Identify which cell holds the provided text, then report its [X, Y] central coordinate. 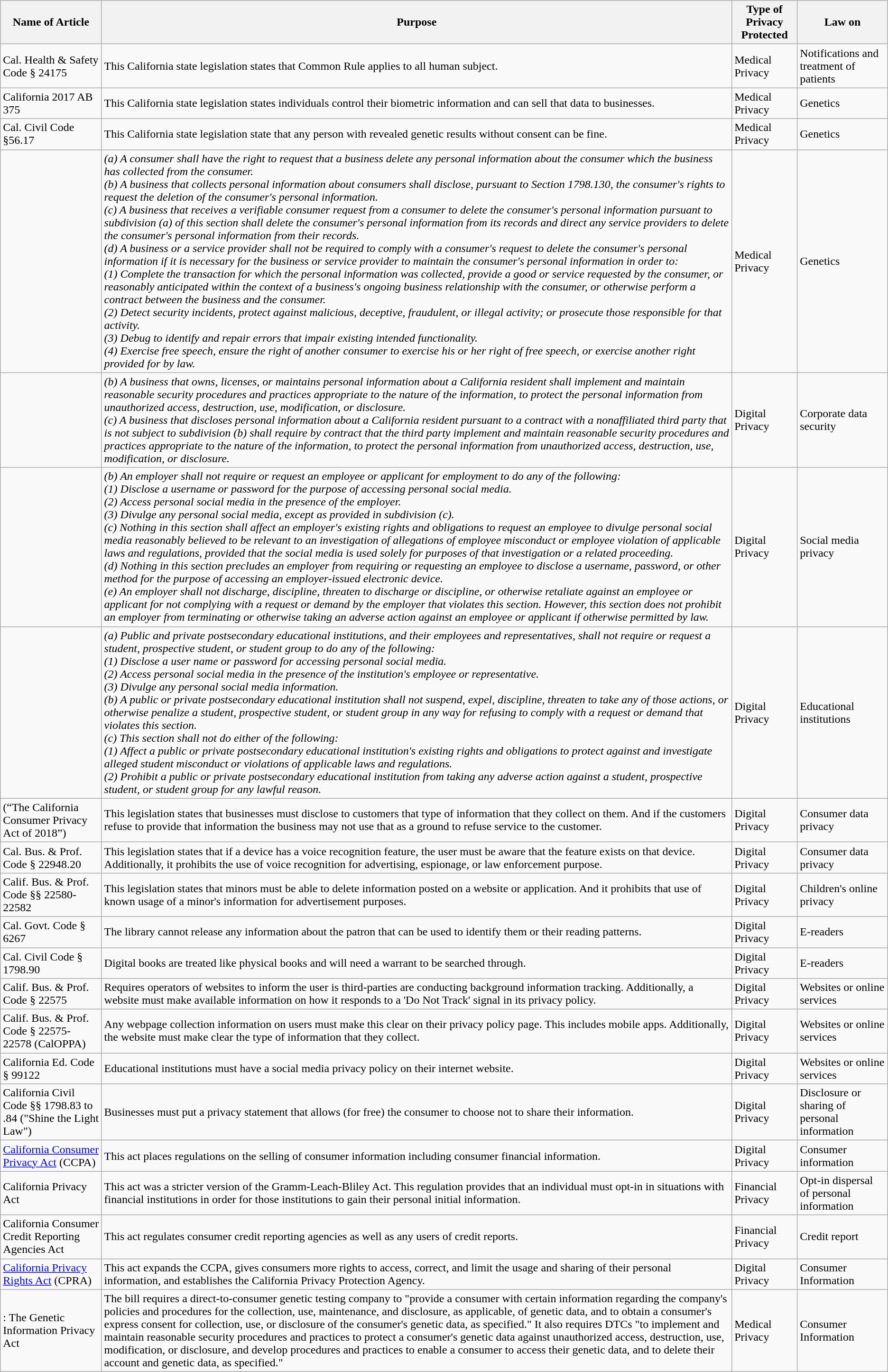
Name of Article [51, 22]
Disclosure or sharing of personal information [842, 1112]
(“The California Consumer Privacy Act of 2018”) [51, 820]
Purpose [416, 22]
: The Genetic Information Privacy Act [51, 1331]
Credit report [842, 1237]
Calif. Bus. & Prof. Code §§ 22580-22582 [51, 895]
This California state legislation states individuals control their biometric information and can sell that data to businesses. [416, 103]
Cal. Govt. Code § 6267 [51, 932]
Type of Privacy Protected [765, 22]
This California state legislation states that Common Rule applies to all human subject. [416, 66]
California Civil Code §§ 1798.83 to .84 ("Shine the Light Law") [51, 1112]
Cal. Civil Code § 1798.90 [51, 962]
Cal. Health & Safety Code § 24175 [51, 66]
Educational institutions [842, 712]
This California state legislation state that any person with revealed genetic results without consent can be fine. [416, 134]
This act regulates consumer credit reporting agencies as well as any users of credit reports. [416, 1237]
Cal. Civil Code §56.17 [51, 134]
Businesses must put a privacy statement that allows (for free) the consumer to choose not to share their information. [416, 1112]
California Privacy Rights Act (CPRA) [51, 1274]
California 2017 AB 375 [51, 103]
Corporate data security [842, 420]
Calif. Bus. & Prof. Code § 22575-22578 (CalOPPA) [51, 1031]
The library cannot release any information about the patron that can be used to identify them or their reading patterns. [416, 932]
Digital books are treated like physical books and will need a warrant to be searched through. [416, 962]
Opt-in dispersal of personal information [842, 1193]
This act places regulations on the selling of consumer information including consumer financial information. [416, 1156]
Children's online privacy [842, 895]
Calif. Bus. & Prof. Code § 22575 [51, 994]
Social media privacy [842, 547]
Cal. Bus. & Prof. Code § 22948.20 [51, 857]
Educational institutions must have a social media privacy policy on their internet website. [416, 1069]
California Consumer Credit Reporting Agencies Act [51, 1237]
Consumer information [842, 1156]
Notifications and treatment of patients [842, 66]
California Privacy Act [51, 1193]
California Ed. Code § 99122 [51, 1069]
Law on [842, 22]
California Consumer Privacy Act (CCPA) [51, 1156]
